Detect which cell encompasses the target text, then output its [x, y] center coordinate. 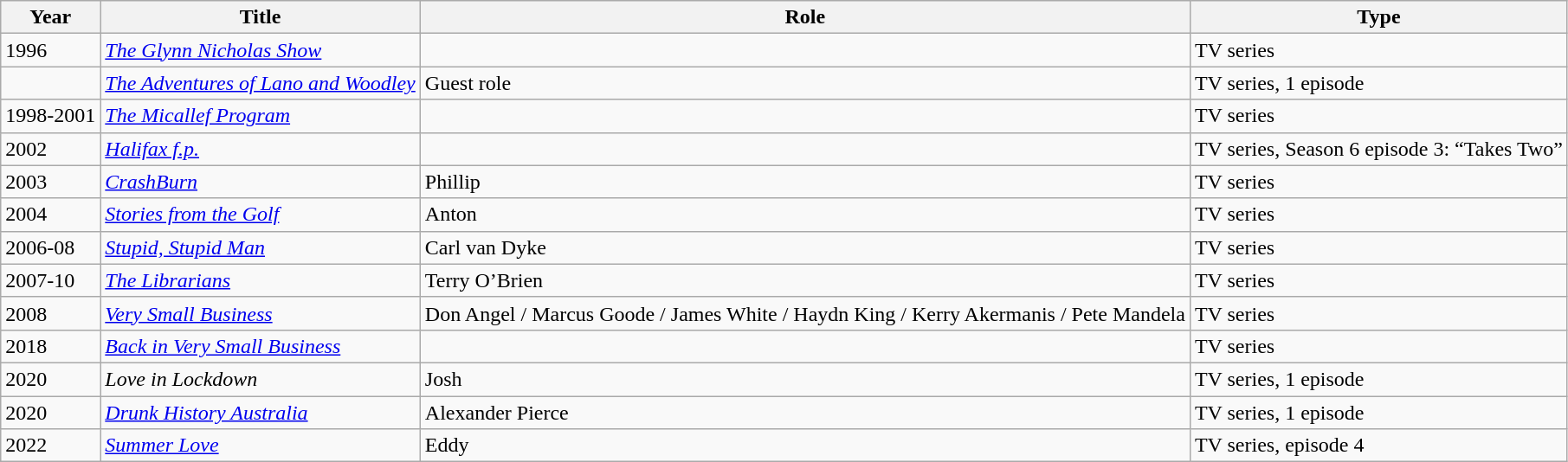
The Adventures of Lano and Woodley [260, 83]
The Micallef Program [260, 116]
2003 [50, 182]
2022 [50, 446]
2007-10 [50, 280]
2018 [50, 346]
Carl van Dyke [805, 247]
Terry O’Brien [805, 280]
The Glynn Nicholas Show [260, 50]
Guest role [805, 83]
Stories from the Golf [260, 215]
2008 [50, 313]
Stupid, Stupid Man [260, 247]
CrashBurn [260, 182]
2002 [50, 149]
2006-08 [50, 247]
Role [805, 17]
Eddy [805, 446]
TV series, episode 4 [1378, 446]
Anton [805, 215]
2004 [50, 215]
Type [1378, 17]
Don Angel / Marcus Goode / James White / Haydn King / Kerry Akermanis / Pete Mandela [805, 313]
Josh [805, 379]
Phillip [805, 182]
Back in Very Small Business [260, 346]
Year [50, 17]
Alexander Pierce [805, 413]
Halifax f.p. [260, 149]
Summer Love [260, 446]
Very Small Business [260, 313]
Love in Lockdown [260, 379]
Title [260, 17]
The Librarians [260, 280]
1998-2001 [50, 116]
1996 [50, 50]
TV series, Season 6 episode 3: “Takes Two” [1378, 149]
Drunk History Australia [260, 413]
